Return [X, Y] of the center of cell containing provided text 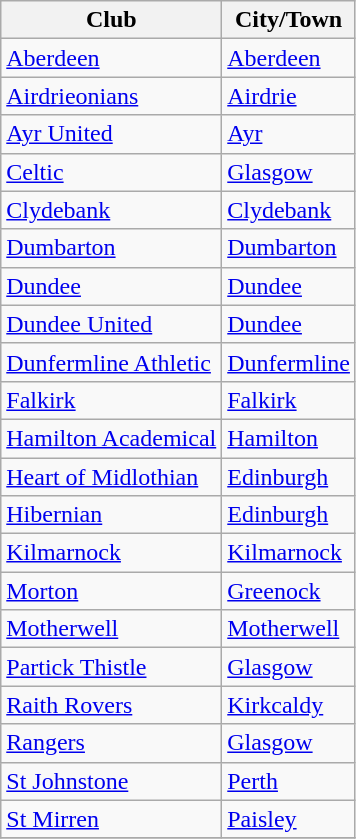
City/Town [289, 20]
Perth [289, 781]
Greenock [289, 591]
Airdrie [289, 96]
Celtic [112, 172]
Morton [112, 591]
Hibernian [112, 515]
St Johnstone [112, 781]
Club [112, 20]
Kirkcaldy [289, 705]
Dunfermline Athletic [112, 362]
Hamilton [289, 438]
Paisley [289, 819]
Partick Thistle [112, 667]
Heart of Midlothian [112, 477]
Raith Rovers [112, 705]
Dunfermline [289, 362]
Airdrieonians [112, 96]
Ayr [289, 134]
Rangers [112, 743]
Dundee United [112, 324]
Ayr United [112, 134]
Hamilton Academical [112, 438]
St Mirren [112, 819]
